Provide the (X, Y) coordinate of the cell's center where the given text is located.  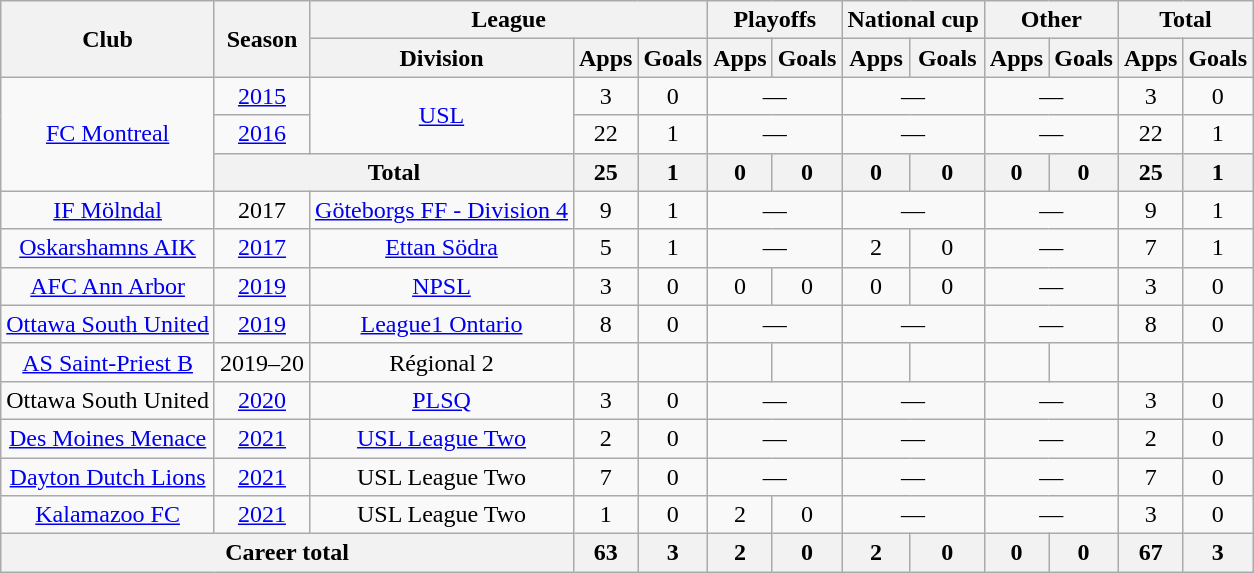
AS Saint-Priest B (108, 362)
Playoffs (775, 20)
2019–20 (262, 362)
Club (108, 39)
Other (1051, 20)
Dayton Dutch Lions (108, 477)
Göteborgs FF - Division 4 (442, 210)
Division (442, 58)
63 (605, 553)
Season (262, 39)
NPSL (442, 286)
IF Mölndal (108, 210)
League1 Ontario (442, 324)
Régional 2 (442, 362)
2016 (262, 134)
2015 (262, 96)
Des Moines Menace (108, 438)
67 (1150, 553)
Ettan Södra (442, 248)
Career total (288, 553)
National cup (913, 20)
2020 (262, 400)
Kalamazoo FC (108, 515)
USL (442, 115)
Oskarshamns AIK (108, 248)
5 (605, 248)
League (509, 20)
AFC Ann Arbor (108, 286)
PLSQ (442, 400)
FC Montreal (108, 134)
